Search for the cell housing the specified text and yield its (X, Y) center coordinate. 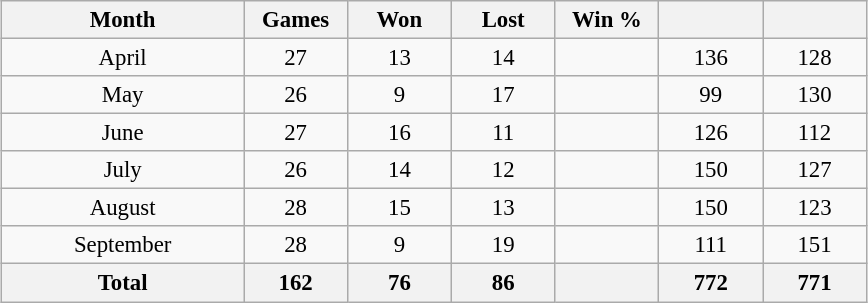
111 (711, 245)
July (123, 170)
16 (399, 133)
Month (123, 20)
15 (399, 208)
August (123, 208)
12 (503, 170)
86 (503, 283)
Won (399, 20)
130 (815, 95)
Lost (503, 20)
September (123, 245)
June (123, 133)
136 (711, 57)
Games (296, 20)
127 (815, 170)
Win % (607, 20)
771 (815, 283)
123 (815, 208)
May (123, 95)
April (123, 57)
19 (503, 245)
11 (503, 133)
128 (815, 57)
76 (399, 283)
17 (503, 95)
162 (296, 283)
151 (815, 245)
126 (711, 133)
112 (815, 133)
99 (711, 95)
Total (123, 283)
772 (711, 283)
